Provide the [X, Y] coordinate of the cell's center where the given text is located.  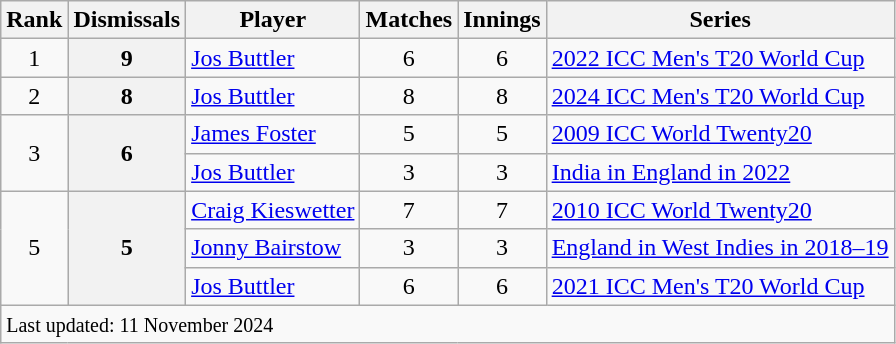
2021 ICC Men's T20 World Cup [720, 286]
2 [34, 96]
Dismissals [127, 20]
2024 ICC Men's T20 World Cup [720, 96]
Matches [409, 20]
Jonny Bairstow [273, 248]
2009 ICC World Twenty20 [720, 134]
1 [34, 58]
India in England in 2022 [720, 172]
Last updated: 11 November 2024 [448, 324]
9 [127, 58]
Player [273, 20]
2010 ICC World Twenty20 [720, 210]
Craig Kieswetter [273, 210]
Series [720, 20]
James Foster [273, 134]
England in West Indies in 2018–19 [720, 248]
Innings [502, 20]
2022 ICC Men's T20 World Cup [720, 58]
Rank [34, 20]
